Provide the (x, y) coordinate of the cell's center where the given text is located.  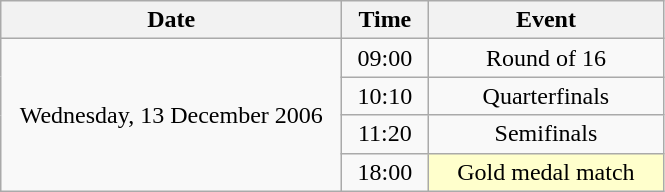
Wednesday, 13 December 2006 (172, 115)
Semifinals (546, 134)
Event (546, 20)
Round of 16 (546, 58)
Gold medal match (546, 172)
Date (172, 20)
09:00 (385, 58)
18:00 (385, 172)
11:20 (385, 134)
Time (385, 20)
Quarterfinals (546, 96)
10:10 (385, 96)
